Return the (x, y) coordinate for the center point of the cell that contains the specified text.  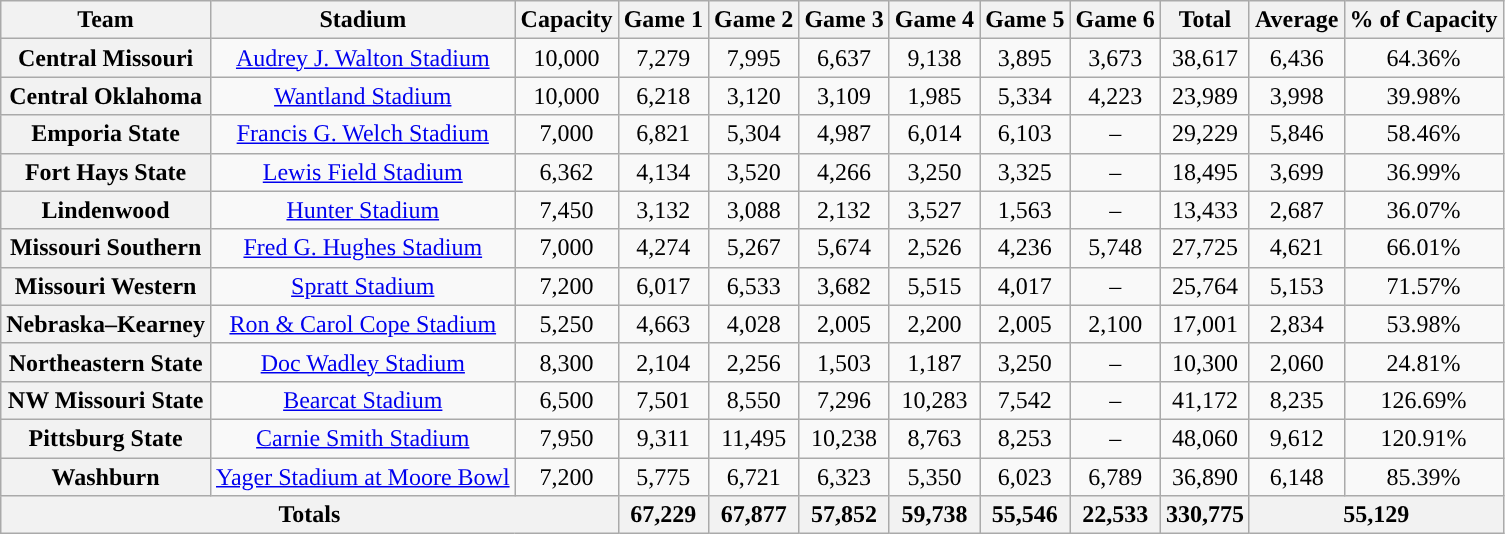
36,890 (1204, 477)
Bearcat Stadium (362, 400)
NW Missouri State (106, 400)
330,775 (1204, 515)
Carnie Smith Stadium (362, 438)
7,501 (663, 400)
6,103 (1025, 134)
Ron & Carol Cope Stadium (362, 324)
67,877 (754, 515)
3,699 (1296, 172)
Wantland Stadium (362, 96)
Game 5 (1025, 20)
Team (106, 20)
Pittsburg State (106, 438)
3,325 (1025, 172)
1,563 (1025, 210)
5,775 (663, 477)
6,789 (1115, 477)
2,104 (663, 362)
9,311 (663, 438)
4,274 (663, 248)
39.98% (1424, 96)
41,172 (1204, 400)
3,520 (754, 172)
Nebraska–Kearney (106, 324)
Average (1296, 20)
36.99% (1424, 172)
% of Capacity (1424, 20)
Hunter Stadium (362, 210)
6,148 (1296, 477)
2,834 (1296, 324)
55,546 (1025, 515)
5,304 (754, 134)
Missouri Southern (106, 248)
8,550 (754, 400)
3,120 (754, 96)
2,200 (934, 324)
6,023 (1025, 477)
29,229 (1204, 134)
6,014 (934, 134)
Northeastern State (106, 362)
2,060 (1296, 362)
5,350 (934, 477)
53.98% (1424, 324)
Game 4 (934, 20)
Game 1 (663, 20)
7,995 (754, 58)
8,235 (1296, 400)
9,612 (1296, 438)
Washburn (106, 477)
5,515 (934, 286)
Game 3 (844, 20)
3,895 (1025, 58)
6,323 (844, 477)
55,129 (1376, 515)
7,296 (844, 400)
4,236 (1025, 248)
38,617 (1204, 58)
66.01% (1424, 248)
59,738 (934, 515)
64.36% (1424, 58)
5,334 (1025, 96)
4,621 (1296, 248)
Missouri Western (106, 286)
48,060 (1204, 438)
Audrey J. Walton Stadium (362, 58)
126.69% (1424, 400)
17,001 (1204, 324)
Lindenwood (106, 210)
2,256 (754, 362)
1,187 (934, 362)
5,267 (754, 248)
Fred G. Hughes Stadium (362, 248)
4,987 (844, 134)
6,821 (663, 134)
11,495 (754, 438)
Fort Hays State (106, 172)
Central Oklahoma (106, 96)
10,300 (1204, 362)
7,950 (566, 438)
Lewis Field Stadium (362, 172)
7,450 (566, 210)
1,985 (934, 96)
36.07% (1424, 210)
85.39% (1424, 477)
3,673 (1115, 58)
27,725 (1204, 248)
6,218 (663, 96)
Stadium (362, 20)
25,764 (1204, 286)
24.81% (1424, 362)
3,998 (1296, 96)
Central Missouri (106, 58)
2,100 (1115, 324)
57,852 (844, 515)
4,266 (844, 172)
3,109 (844, 96)
6,721 (754, 477)
5,153 (1296, 286)
Total (1204, 20)
6,533 (754, 286)
4,134 (663, 172)
7,279 (663, 58)
3,088 (754, 210)
2,132 (844, 210)
4,223 (1115, 96)
8,300 (566, 362)
Francis G. Welch Stadium (362, 134)
Capacity (566, 20)
Game 2 (754, 20)
6,500 (566, 400)
3,682 (844, 286)
6,017 (663, 286)
Game 6 (1115, 20)
3,527 (934, 210)
18,495 (1204, 172)
8,763 (934, 438)
7,542 (1025, 400)
5,674 (844, 248)
4,028 (754, 324)
71.57% (1424, 286)
6,436 (1296, 58)
67,229 (663, 515)
Yager Stadium at Moore Bowl (362, 477)
58.46% (1424, 134)
5,250 (566, 324)
120.91% (1424, 438)
10,238 (844, 438)
22,533 (1115, 515)
Emporia State (106, 134)
8,253 (1025, 438)
13,433 (1204, 210)
10,283 (934, 400)
4,017 (1025, 286)
1,503 (844, 362)
Doc Wadley Stadium (362, 362)
9,138 (934, 58)
4,663 (663, 324)
Totals (310, 515)
5,846 (1296, 134)
23,989 (1204, 96)
6,362 (566, 172)
5,748 (1115, 248)
6,637 (844, 58)
3,132 (663, 210)
2,526 (934, 248)
Spratt Stadium (362, 286)
2,687 (1296, 210)
